Return the [X, Y] coordinate for the center point of the cell that contains the specified text.  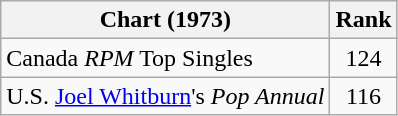
U.S. Joel Whitburn's Pop Annual [166, 96]
Rank [364, 20]
116 [364, 96]
Chart (1973) [166, 20]
Canada RPM Top Singles [166, 58]
124 [364, 58]
